For the text-containing cell, return its midpoint in [X, Y] coordinate format. 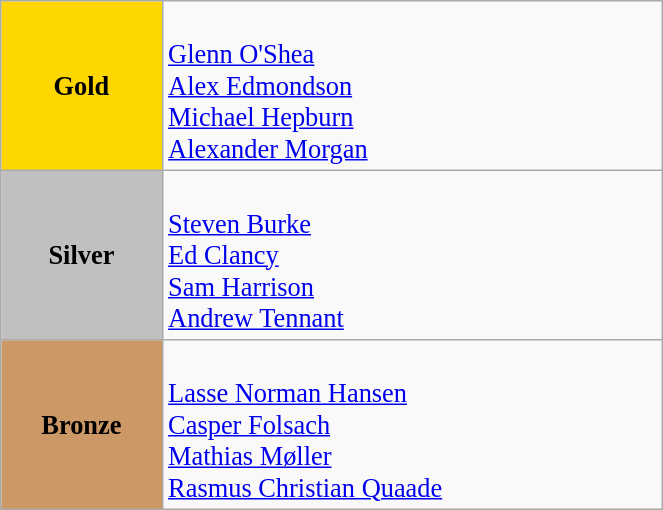
Glenn O'SheaAlex EdmondsonMichael HepburnAlexander Morgan [412, 85]
Gold [82, 85]
Lasse Norman HansenCasper FolsachMathias MøllerRasmus Christian Quaade [412, 424]
Steven BurkeEd ClancySam HarrisonAndrew Tennant [412, 255]
Bronze [82, 424]
Silver [82, 255]
